Detect which cell encompasses the target text, then output its (X, Y) center coordinate. 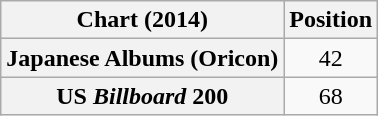
Japanese Albums (Oricon) (142, 58)
Chart (2014) (142, 20)
42 (331, 58)
68 (331, 96)
Position (331, 20)
US Billboard 200 (142, 96)
